Determine the [x, y] coordinate at the center of the cell enclosing the given text.  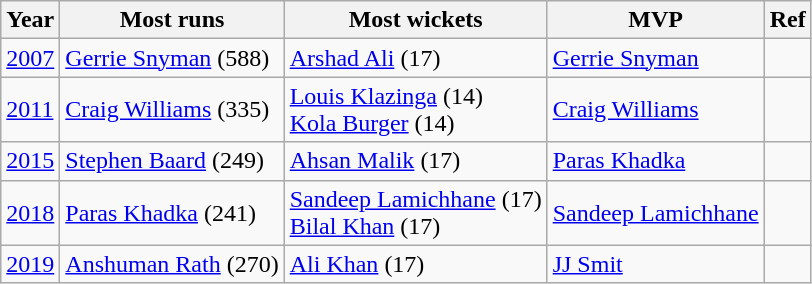
2007 [30, 58]
Louis Klazinga (14) Kola Burger (14) [416, 110]
2011 [30, 110]
2018 [30, 212]
Most runs [172, 20]
Craig Williams [656, 110]
Anshuman Rath (270) [172, 264]
JJ Smit [656, 264]
2015 [30, 161]
Year [30, 20]
Paras Khadka [656, 161]
Paras Khadka (241) [172, 212]
Ahsan Malik (17) [416, 161]
Gerrie Snyman [656, 58]
MVP [656, 20]
2019 [30, 264]
Arshad Ali (17) [416, 58]
Most wickets [416, 20]
Ali Khan (17) [416, 264]
Sandeep Lamichhane (17) Bilal Khan (17) [416, 212]
Ref [788, 20]
Craig Williams (335) [172, 110]
Stephen Baard (249) [172, 161]
Gerrie Snyman (588) [172, 58]
Sandeep Lamichhane [656, 212]
